Scan for the cell matching the given text and deliver its (x, y) coordinate at center. 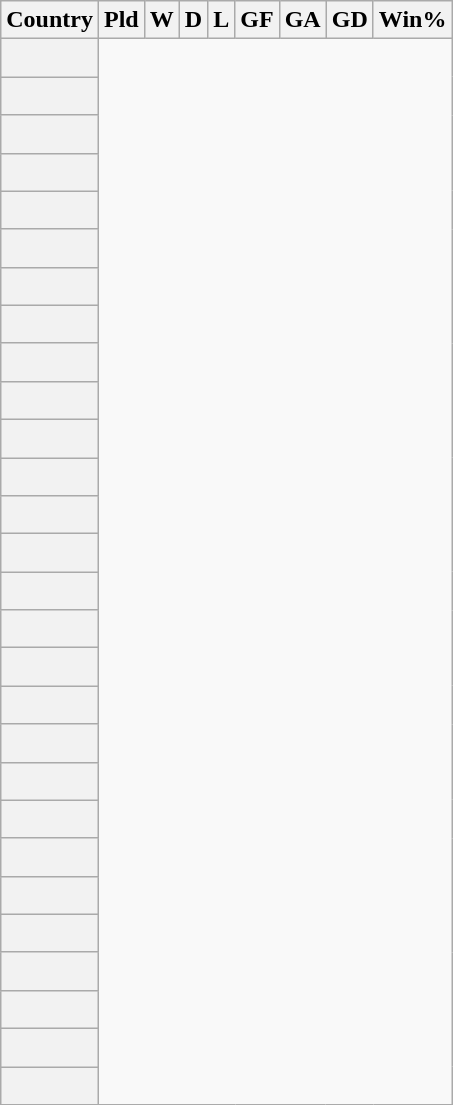
Win% (412, 20)
Country (50, 20)
D (193, 20)
GF (257, 20)
GD (350, 20)
L (222, 20)
W (162, 20)
GA (302, 20)
Pld (121, 20)
